Return the [X, Y] coordinate for the center point of the cell that contains the specified text.  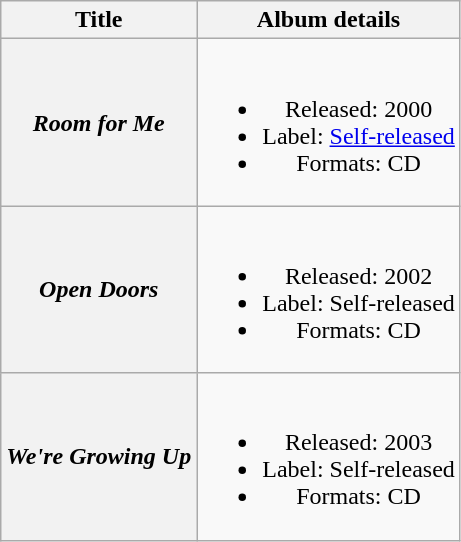
We're Growing Up [99, 456]
Album details [329, 20]
Released: 2003Label: Self-releasedFormats: CD [329, 456]
Open Doors [99, 290]
Released: 2000Label: Self-releasedFormats: CD [329, 122]
Room for Me [99, 122]
Released: 2002Label: Self-releasedFormats: CD [329, 290]
Title [99, 20]
